Determine the [x, y] coordinate at the center of the cell enclosing the given text.  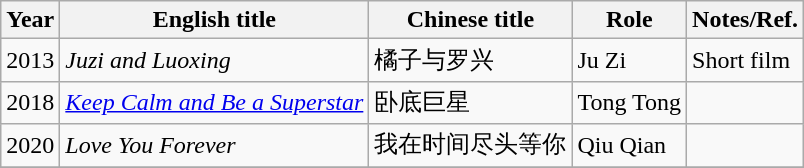
2018 [30, 102]
橘子与罗兴 [470, 60]
Year [30, 20]
Ju Zi [630, 60]
Keep Calm and Be a Superstar [214, 102]
2013 [30, 60]
English title [214, 20]
Short film [746, 60]
Notes/Ref. [746, 20]
Juzi and Luoxing [214, 60]
Qiu Qian [630, 146]
2020 [30, 146]
Tong Tong [630, 102]
我在时间尽头等你 [470, 146]
Role [630, 20]
Chinese title [470, 20]
Love You Forever [214, 146]
卧底巨星 [470, 102]
